Return the [x, y] coordinate for the center point of the cell that contains the specified text.  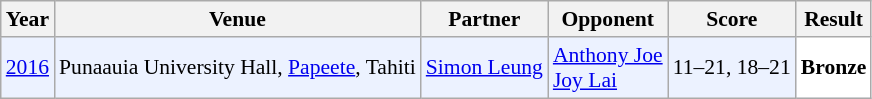
Punaauia University Hall, Papeete, Tahiti [238, 68]
Opponent [608, 19]
Bronze [834, 68]
Anthony Joe Joy Lai [608, 68]
Year [28, 19]
11–21, 18–21 [732, 68]
Simon Leung [484, 68]
Result [834, 19]
Score [732, 19]
Venue [238, 19]
2016 [28, 68]
Partner [484, 19]
